Extract the (x, y) coordinate from the center of the cell holding the provided text.  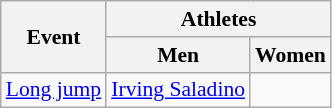
Women (290, 55)
Irving Saladino (178, 90)
Long jump (54, 90)
Event (54, 36)
Athletes (218, 19)
Men (178, 55)
